Provide the (x, y) coordinate of the cell's center where the given text is located.  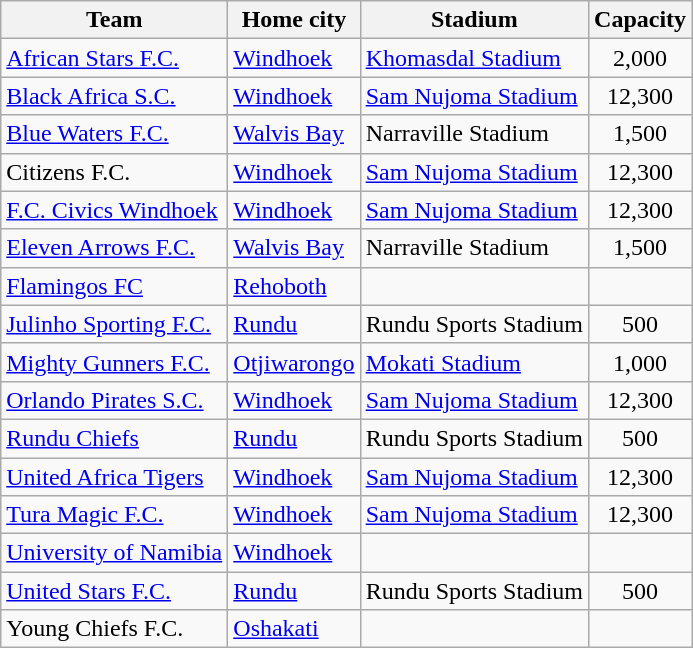
Tura Magic F.C. (114, 515)
University of Namibia (114, 553)
Citizens F.C. (114, 172)
Flamingos FC (114, 286)
African Stars F.C. (114, 58)
Stadium (474, 20)
Rundu Chiefs (114, 438)
Orlando Pirates S.C. (114, 400)
Blue Waters F.C. (114, 134)
Team (114, 20)
Young Chiefs F.C. (114, 629)
Oshakati (294, 629)
Mighty Gunners F.C. (114, 362)
Mokati Stadium (474, 362)
United Africa Tigers (114, 477)
1,000 (640, 362)
Eleven Arrows F.C. (114, 248)
2,000 (640, 58)
Home city (294, 20)
Rehoboth (294, 286)
Julinho Sporting F.C. (114, 324)
United Stars F.C. (114, 591)
Khomasdal Stadium (474, 58)
Capacity (640, 20)
Otjiwarongo (294, 362)
Black Africa S.C. (114, 96)
F.C. Civics Windhoek (114, 210)
